Detect which cell encompasses the target text, then output its [x, y] center coordinate. 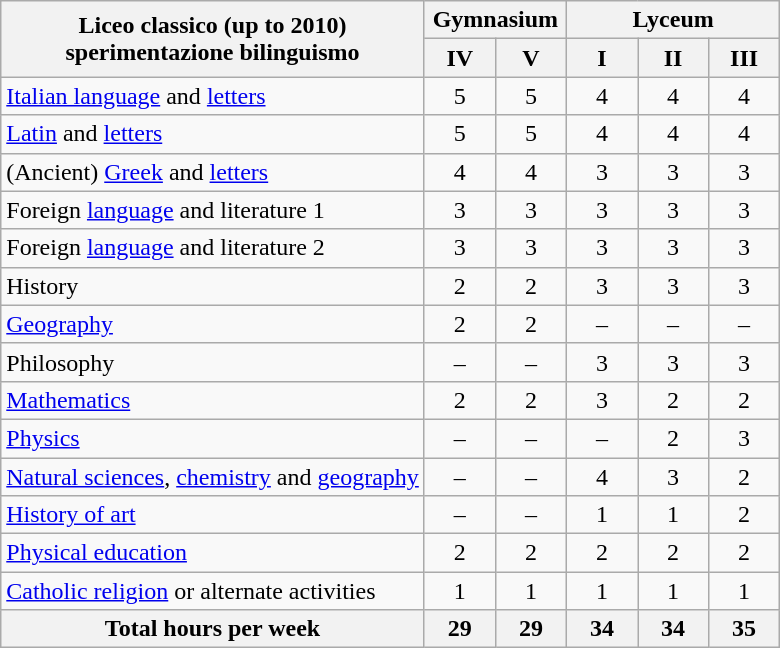
Total hours per week [213, 629]
Italian language and letters [213, 96]
Lyceum [672, 20]
History of art [213, 515]
Latin and letters [213, 134]
Foreign language and literature 1 [213, 210]
History [213, 286]
IV [460, 58]
Gymnasium [495, 20]
II [674, 58]
I [602, 58]
Physical education [213, 553]
Natural sciences, chemistry and geography [213, 477]
Geography [213, 324]
Philosophy [213, 362]
Liceo classico (up to 2010)sperimentazione bilinguismo [213, 39]
III [744, 58]
Catholic religion or alternate activities [213, 591]
Mathematics [213, 400]
V [530, 58]
(Ancient) Greek and letters [213, 172]
Physics [213, 438]
Foreign language and literature 2 [213, 248]
35 [744, 629]
